Return [X, Y] of the center of cell containing provided text 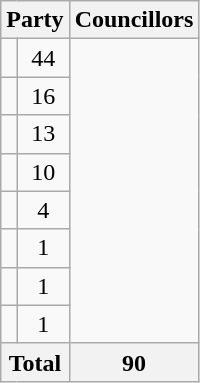
90 [134, 362]
4 [43, 210]
Councillors [134, 20]
16 [43, 96]
Total [35, 362]
13 [43, 134]
10 [43, 172]
44 [43, 58]
Party [35, 20]
